Return the (x, y) coordinate for the center point of the cell that contains the specified text.  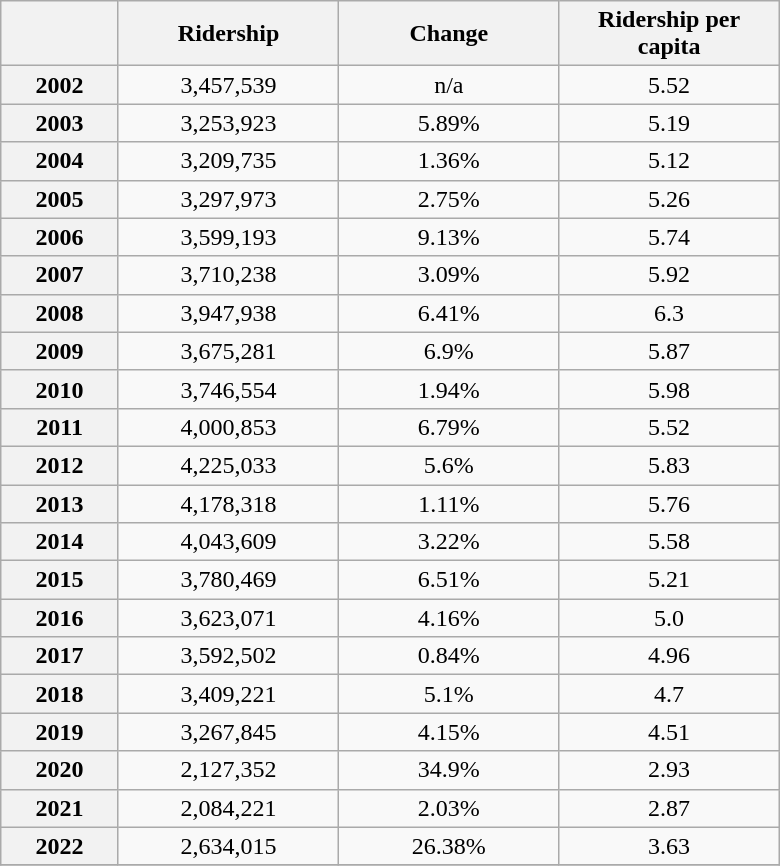
6.51% (449, 580)
3,209,735 (228, 161)
3,599,193 (228, 237)
2020 (60, 770)
4.51 (669, 732)
5.0 (669, 618)
5.19 (669, 123)
4.96 (669, 656)
4,178,318 (228, 503)
3,297,973 (228, 199)
1.94% (449, 389)
2017 (60, 656)
4,225,033 (228, 465)
3,675,281 (228, 351)
26.38% (449, 846)
5.21 (669, 580)
6.41% (449, 313)
5.58 (669, 542)
5.98 (669, 389)
4,043,609 (228, 542)
2.03% (449, 808)
2010 (60, 389)
2012 (60, 465)
34.9% (449, 770)
3,623,071 (228, 618)
9.13% (449, 237)
2.87 (669, 808)
2019 (60, 732)
3.22% (449, 542)
4.15% (449, 732)
2011 (60, 427)
5.87 (669, 351)
2014 (60, 542)
2022 (60, 846)
4.7 (669, 694)
2,634,015 (228, 846)
5.12 (669, 161)
2008 (60, 313)
2004 (60, 161)
3.09% (449, 275)
3,267,845 (228, 732)
2003 (60, 123)
n/a (449, 85)
5.89% (449, 123)
Ridership per capita (669, 34)
2013 (60, 503)
3,409,221 (228, 694)
2,084,221 (228, 808)
6.9% (449, 351)
0.84% (449, 656)
5.26 (669, 199)
1.36% (449, 161)
3,253,923 (228, 123)
3,947,938 (228, 313)
1.11% (449, 503)
2015 (60, 580)
3,746,554 (228, 389)
5.74 (669, 237)
2018 (60, 694)
2021 (60, 808)
2016 (60, 618)
2,127,352 (228, 770)
3,710,238 (228, 275)
5.92 (669, 275)
2.75% (449, 199)
5.83 (669, 465)
2007 (60, 275)
3,780,469 (228, 580)
4,000,853 (228, 427)
5.6% (449, 465)
Change (449, 34)
2006 (60, 237)
3.63 (669, 846)
5.76 (669, 503)
2009 (60, 351)
3,592,502 (228, 656)
2005 (60, 199)
Ridership (228, 34)
4.16% (449, 618)
5.1% (449, 694)
2.93 (669, 770)
2002 (60, 85)
6.3 (669, 313)
3,457,539 (228, 85)
6.79% (449, 427)
